Return [X, Y] of the center of cell containing provided text 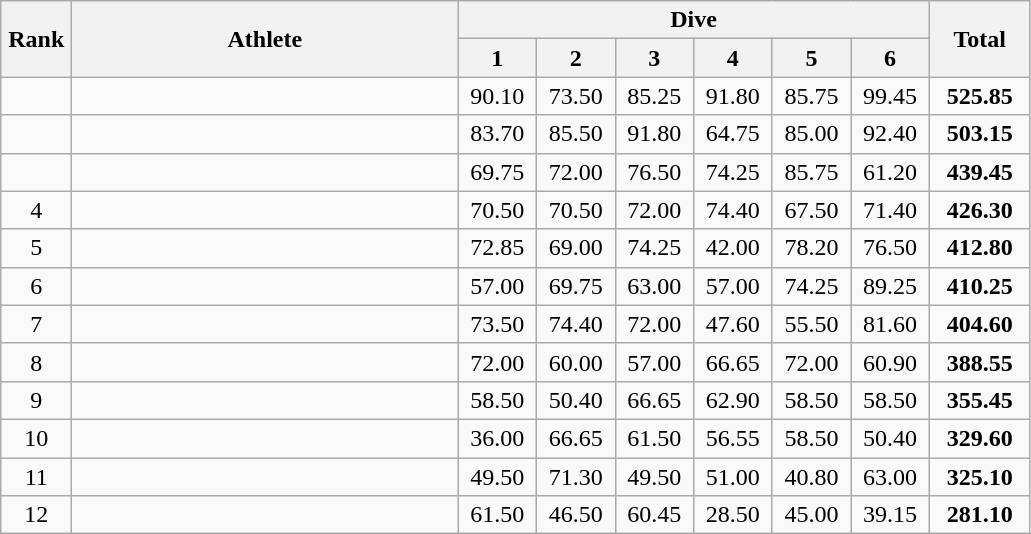
355.45 [980, 400]
426.30 [980, 210]
64.75 [734, 134]
2 [576, 58]
99.45 [890, 96]
525.85 [980, 96]
36.00 [498, 438]
83.70 [498, 134]
39.15 [890, 515]
325.10 [980, 477]
85.50 [576, 134]
55.50 [812, 324]
1 [498, 58]
45.00 [812, 515]
7 [36, 324]
92.40 [890, 134]
329.60 [980, 438]
40.80 [812, 477]
Rank [36, 39]
3 [654, 58]
Total [980, 39]
89.25 [890, 286]
10 [36, 438]
90.10 [498, 96]
60.90 [890, 362]
85.25 [654, 96]
281.10 [980, 515]
Dive [694, 20]
503.15 [980, 134]
67.50 [812, 210]
62.90 [734, 400]
46.50 [576, 515]
439.45 [980, 172]
404.60 [980, 324]
61.20 [890, 172]
11 [36, 477]
8 [36, 362]
412.80 [980, 248]
71.40 [890, 210]
12 [36, 515]
9 [36, 400]
42.00 [734, 248]
72.85 [498, 248]
388.55 [980, 362]
60.00 [576, 362]
51.00 [734, 477]
85.00 [812, 134]
60.45 [654, 515]
47.60 [734, 324]
71.30 [576, 477]
410.25 [980, 286]
56.55 [734, 438]
78.20 [812, 248]
69.00 [576, 248]
Athlete [265, 39]
28.50 [734, 515]
81.60 [890, 324]
